Return [x, y] of the center of cell containing provided text 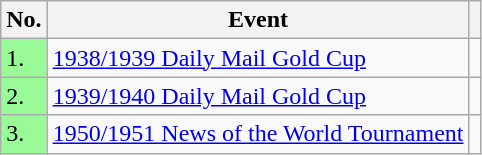
1938/1939 Daily Mail Gold Cup [258, 58]
No. [24, 20]
3. [24, 134]
1939/1940 Daily Mail Gold Cup [258, 96]
Event [258, 20]
2. [24, 96]
1950/1951 News of the World Tournament [258, 134]
1. [24, 58]
